Determine the (X, Y) coordinate at the center of the cell enclosing the given text.  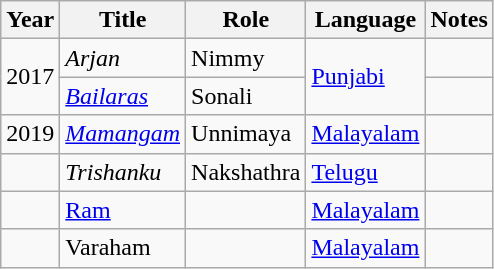
Punjabi (366, 77)
Arjan (123, 58)
Telugu (366, 172)
Notes (459, 20)
Title (123, 20)
2019 (30, 134)
Trishanku (123, 172)
Ram (123, 210)
Bailaras (123, 96)
Nakshathra (246, 172)
Role (246, 20)
Year (30, 20)
2017 (30, 77)
Mamangam (123, 134)
Language (366, 20)
Sonali (246, 96)
Unnimaya (246, 134)
Varaham (123, 248)
Nimmy (246, 58)
